Extract the [X, Y] coordinate from the center of the cell holding the provided text.  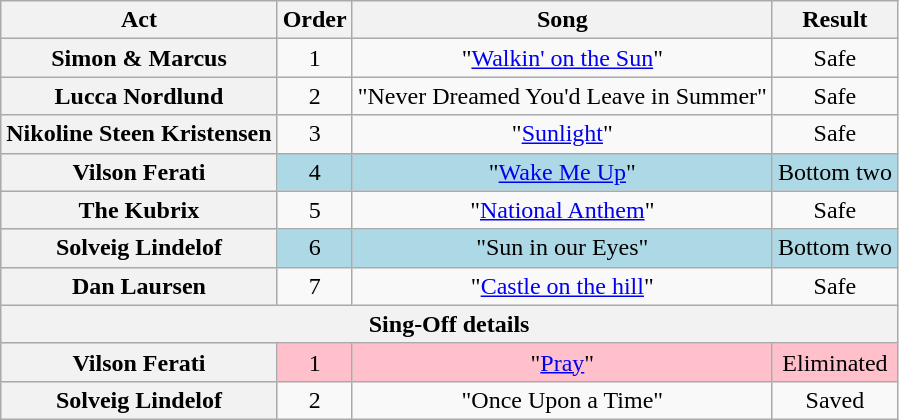
"Walkin' on the Sun" [562, 58]
"Sunlight" [562, 134]
Simon & Marcus [139, 58]
"Never Dreamed You'd Leave in Summer" [562, 96]
The Kubrix [139, 210]
6 [314, 248]
3 [314, 134]
7 [314, 286]
Song [562, 20]
Lucca Nordlund [139, 96]
Nikoline Steen Kristensen [139, 134]
Dan Laursen [139, 286]
"Wake Me Up" [562, 172]
Eliminated [834, 362]
Sing-Off details [450, 324]
5 [314, 210]
"Sun in our Eyes" [562, 248]
"Once Upon a Time" [562, 400]
Saved [834, 400]
"National Anthem" [562, 210]
Result [834, 20]
4 [314, 172]
"Castle on the hill" [562, 286]
"Pray" [562, 362]
Act [139, 20]
Order [314, 20]
